Return the (x, y) coordinate for the center point of the cell that contains the specified text.  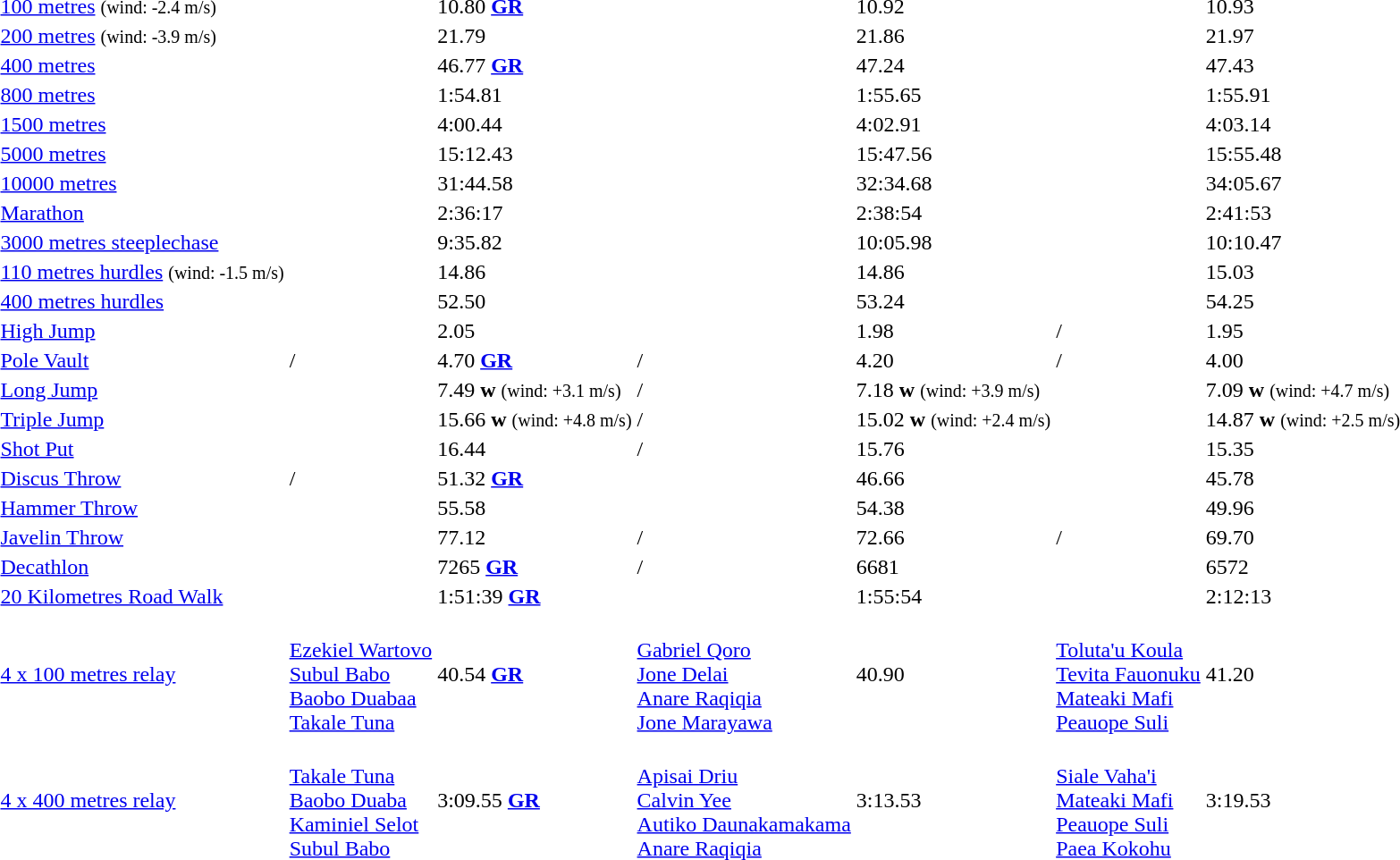
77.12 (535, 537)
21.86 (953, 36)
2:38:54 (953, 213)
40.90 (953, 674)
Ezekiel Wartovo Subul Babo Baobo Duabaa Takale Tuna (361, 674)
46.77 GR (535, 65)
6681 (953, 567)
10:05.98 (953, 242)
4.70 GR (535, 360)
53.24 (953, 301)
4:02.91 (953, 124)
47.24 (953, 65)
40.54 GR (535, 674)
72.66 (953, 537)
55.58 (535, 508)
1:55.65 (953, 95)
52.50 (535, 301)
4:00.44 (535, 124)
9:35.82 (535, 242)
Gabriel Qoro Jone Delai Anare Raqiqia Jone Marayawa (744, 674)
15:47.56 (953, 154)
7265 GR (535, 567)
Toluta'u Koula Tevita Fauonuku Mateaki Mafi Peauope Suli (1128, 674)
15.76 (953, 449)
1:51:39 GR (535, 596)
16.44 (535, 449)
7.49 w (wind: +3.1 m/s) (535, 390)
31:44.58 (535, 183)
4.20 (953, 360)
2:36:17 (535, 213)
15:12.43 (535, 154)
1.98 (953, 331)
15.02 w (wind: +2.4 m/s) (953, 419)
51.32 GR (535, 478)
54.38 (953, 508)
1:55:54 (953, 596)
46.66 (953, 478)
15.66 w (wind: +4.8 m/s) (535, 419)
1:54.81 (535, 95)
21.79 (535, 36)
2.05 (535, 331)
32:34.68 (953, 183)
7.18 w (wind: +3.9 m/s) (953, 390)
